Search for the cell housing the specified text and yield its [X, Y] center coordinate. 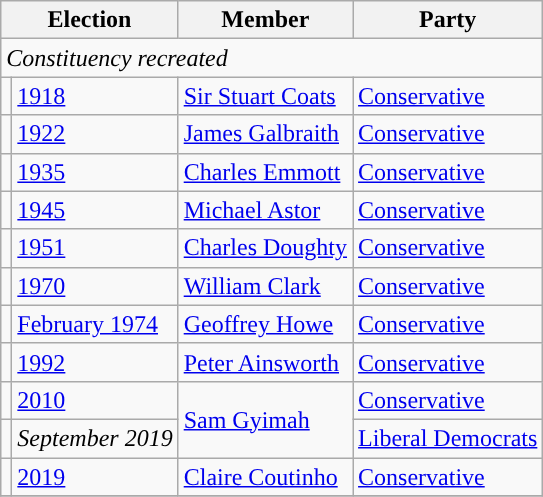
Liberal Democrats [448, 438]
William Clark [265, 286]
February 1974 [95, 324]
1918 [95, 96]
Sam Gyimah [265, 419]
Sir Stuart Coats [265, 96]
Michael Astor [265, 210]
James Galbraith [265, 134]
Election [90, 20]
Charles Doughty [265, 248]
Constituency recreated [272, 58]
1922 [95, 134]
2010 [95, 400]
1945 [95, 210]
Geoffrey Howe [265, 324]
1935 [95, 172]
1970 [95, 286]
Party [448, 20]
1992 [95, 362]
September 2019 [95, 438]
2019 [95, 477]
Member [265, 20]
Charles Emmott [265, 172]
Peter Ainsworth [265, 362]
1951 [95, 248]
Claire Coutinho [265, 477]
